From the cell containing the given text, extract its center point as [x, y] coordinate. 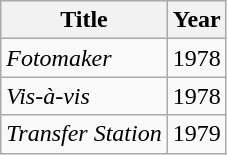
Title [84, 20]
Vis-à-vis [84, 96]
Transfer Station [84, 134]
1979 [196, 134]
Year [196, 20]
Fotomaker [84, 58]
